Identify which cell holds the provided text, then report its (x, y) central coordinate. 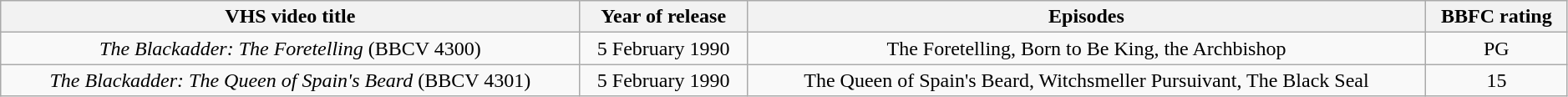
Episodes (1086, 17)
Year of release (663, 17)
VHS video title (291, 17)
The Queen of Spain's Beard, Witchsmeller Pursuivant, The Black Seal (1086, 80)
15 (1496, 80)
The Foretelling, Born to Be King, the Archbishop (1086, 48)
PG (1496, 48)
The Blackadder: The Foretelling (BBCV 4300) (291, 48)
The Blackadder: The Queen of Spain's Beard (BBCV 4301) (291, 80)
BBFC rating (1496, 17)
